Scan for the cell matching the given text and deliver its (x, y) coordinate at center. 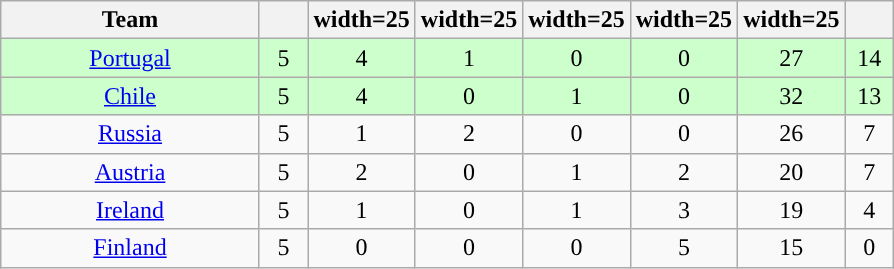
19 (792, 210)
13 (870, 96)
Portugal (130, 58)
32 (792, 96)
Russia (130, 134)
Finland (130, 248)
Austria (130, 172)
20 (792, 172)
3 (684, 210)
Chile (130, 96)
Team (130, 20)
15 (792, 248)
26 (792, 134)
14 (870, 58)
27 (792, 58)
Ireland (130, 210)
